Detect which cell encompasses the target text, then output its (x, y) center coordinate. 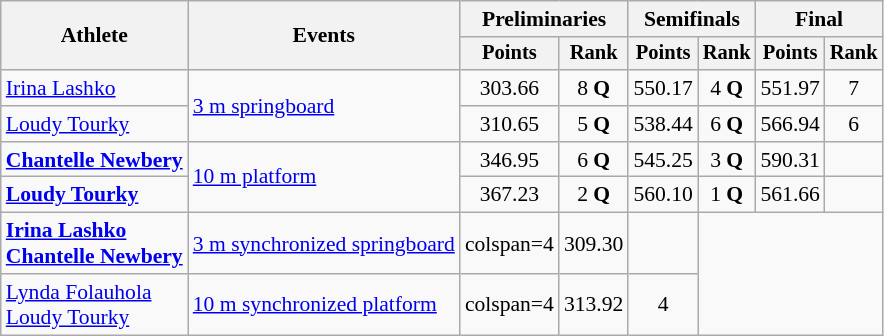
367.23 (510, 195)
Irina Lashko (94, 88)
560.10 (662, 195)
Chantelle Newbery (94, 160)
3 m springboard (324, 106)
Events (324, 36)
3 m synchronized springboard (324, 244)
561.66 (790, 195)
6 (854, 124)
7 (854, 88)
4 (662, 304)
Irina LashkoChantelle Newbery (94, 244)
2 Q (594, 195)
8 Q (594, 88)
310.65 (510, 124)
303.66 (510, 88)
10 m synchronized platform (324, 304)
551.97 (790, 88)
550.17 (662, 88)
590.31 (790, 160)
Final (818, 19)
10 m platform (324, 178)
Preliminaries (544, 19)
4 Q (727, 88)
309.30 (594, 244)
566.94 (790, 124)
538.44 (662, 124)
346.95 (510, 160)
1 Q (727, 195)
545.25 (662, 160)
Athlete (94, 36)
Semifinals (692, 19)
5 Q (594, 124)
313.92 (594, 304)
Lynda FolauholaLoudy Tourky (94, 304)
3 Q (727, 160)
